From the cell containing the given text, extract its center point as [x, y] coordinate. 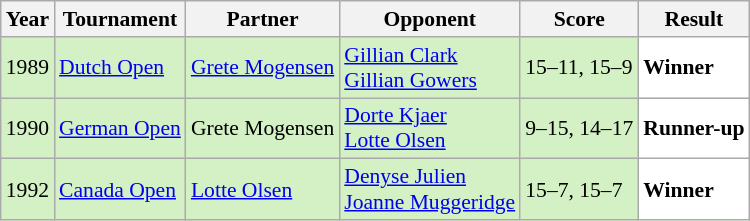
1992 [28, 190]
Gillian Clark Gillian Gowers [430, 68]
Dorte Kjaer Lotte Olsen [430, 128]
Tournament [120, 19]
Result [694, 19]
Year [28, 19]
Canada Open [120, 190]
Partner [262, 19]
9–15, 14–17 [579, 128]
Runner-up [694, 128]
1989 [28, 68]
Score [579, 19]
Opponent [430, 19]
German Open [120, 128]
15–11, 15–9 [579, 68]
1990 [28, 128]
Lotte Olsen [262, 190]
15–7, 15–7 [579, 190]
Dutch Open [120, 68]
Denyse Julien Joanne Muggeridge [430, 190]
